Output the [x, y] coordinate of the center of the cell containing the given text.  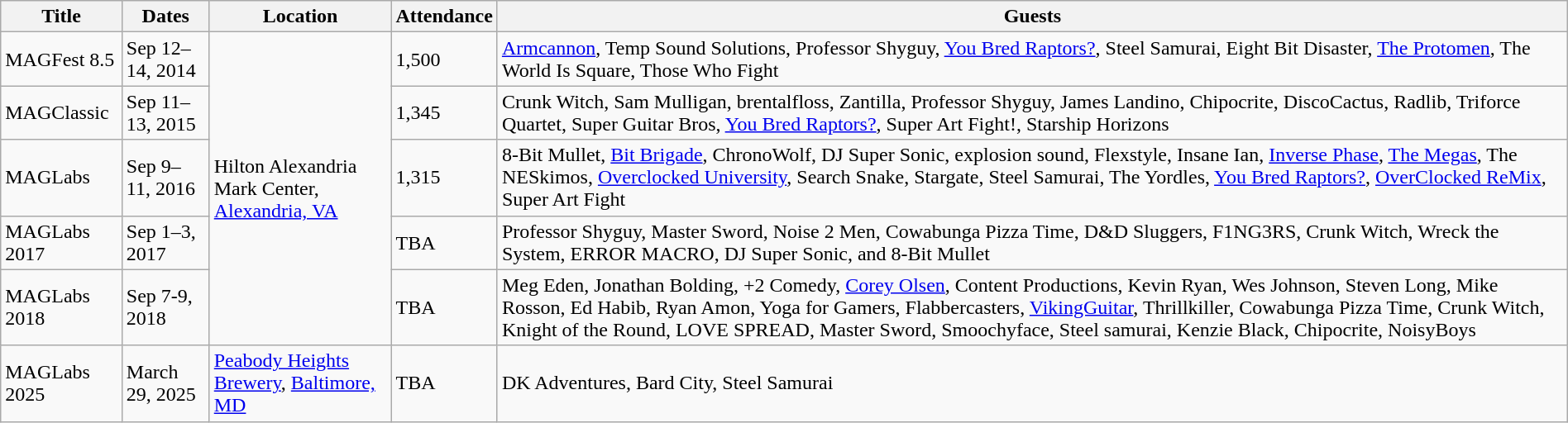
DK Adventures, Bard City, Steel Samurai [1032, 383]
Sep 7-9, 2018 [165, 307]
Peabody Heights Brewery, Baltimore, MD [300, 383]
Dates [165, 17]
1,315 [444, 178]
Sep 12–14, 2014 [165, 59]
Title [61, 17]
March 29, 2025 [165, 383]
Attendance [444, 17]
MAGLabs 2017 [61, 243]
1,345 [444, 112]
Sep 11–13, 2015 [165, 112]
MAGLabs [61, 178]
Hilton Alexandria Mark Center, Alexandria, VA [300, 188]
MAGLabs 2025 [61, 383]
MAGClassic [61, 112]
Sep 9–11, 2016 [165, 178]
Location [300, 17]
MAGFest 8.5 [61, 59]
Sep 1–3, 2017 [165, 243]
Guests [1032, 17]
1,500 [444, 59]
MAGLabs 2018 [61, 307]
